Capture the cell that displays the provided text and extract its (x, y) central coordinate. 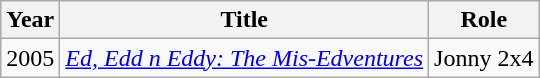
2005 (30, 58)
Jonny 2x4 (484, 58)
Ed, Edd n Eddy: The Mis-Edventures (244, 58)
Role (484, 20)
Year (30, 20)
Title (244, 20)
